Determine the [X, Y] coordinate at the center of the cell enclosing the given text.  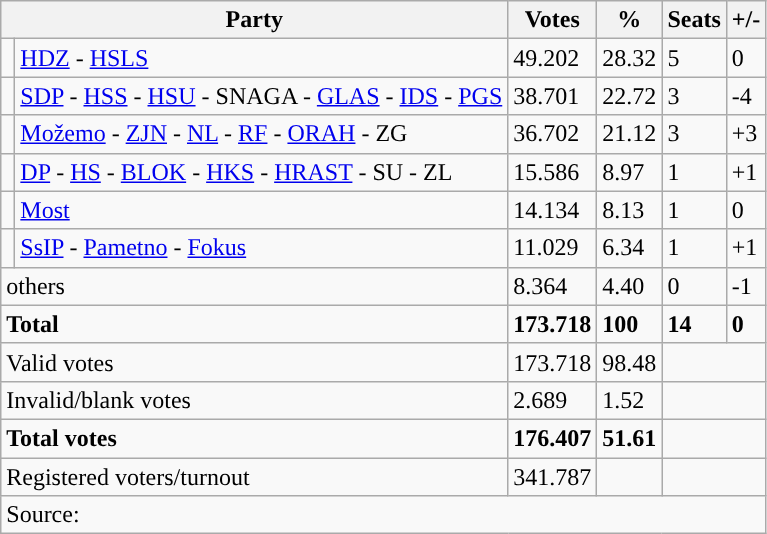
15.586 [552, 172]
341.787 [552, 477]
HDZ - HSLS [262, 58]
others [254, 286]
14 [694, 324]
2.689 [552, 400]
Most [262, 210]
14.134 [552, 210]
Valid votes [254, 362]
11.029 [552, 248]
-4 [746, 96]
49.202 [552, 58]
6.34 [630, 248]
51.61 [630, 438]
SsIP - Pametno - Fokus [262, 248]
DP - HS - BLOK - HKS - HRAST - SU - ZL [262, 172]
Votes [552, 20]
Možemo - ZJN - NL - RF - ORAH - ZG [262, 134]
8.13 [630, 210]
176.407 [552, 438]
8.97 [630, 172]
Invalid/blank votes [254, 400]
Total [254, 324]
-1 [746, 286]
38.701 [552, 96]
Source: [384, 515]
98.48 [630, 362]
28.32 [630, 58]
36.702 [552, 134]
5 [694, 58]
+/- [746, 20]
1.52 [630, 400]
+3 [746, 134]
21.12 [630, 134]
22.72 [630, 96]
SDP - HSS - HSU - SNAGA - GLAS - IDS - PGS [262, 96]
Seats [694, 20]
8.364 [552, 286]
100 [630, 324]
4.40 [630, 286]
Total votes [254, 438]
% [630, 20]
Party [254, 20]
Registered voters/turnout [254, 477]
